Pinpoint the cell where the given text exists, returning its (x, y) midpoint coordinate. 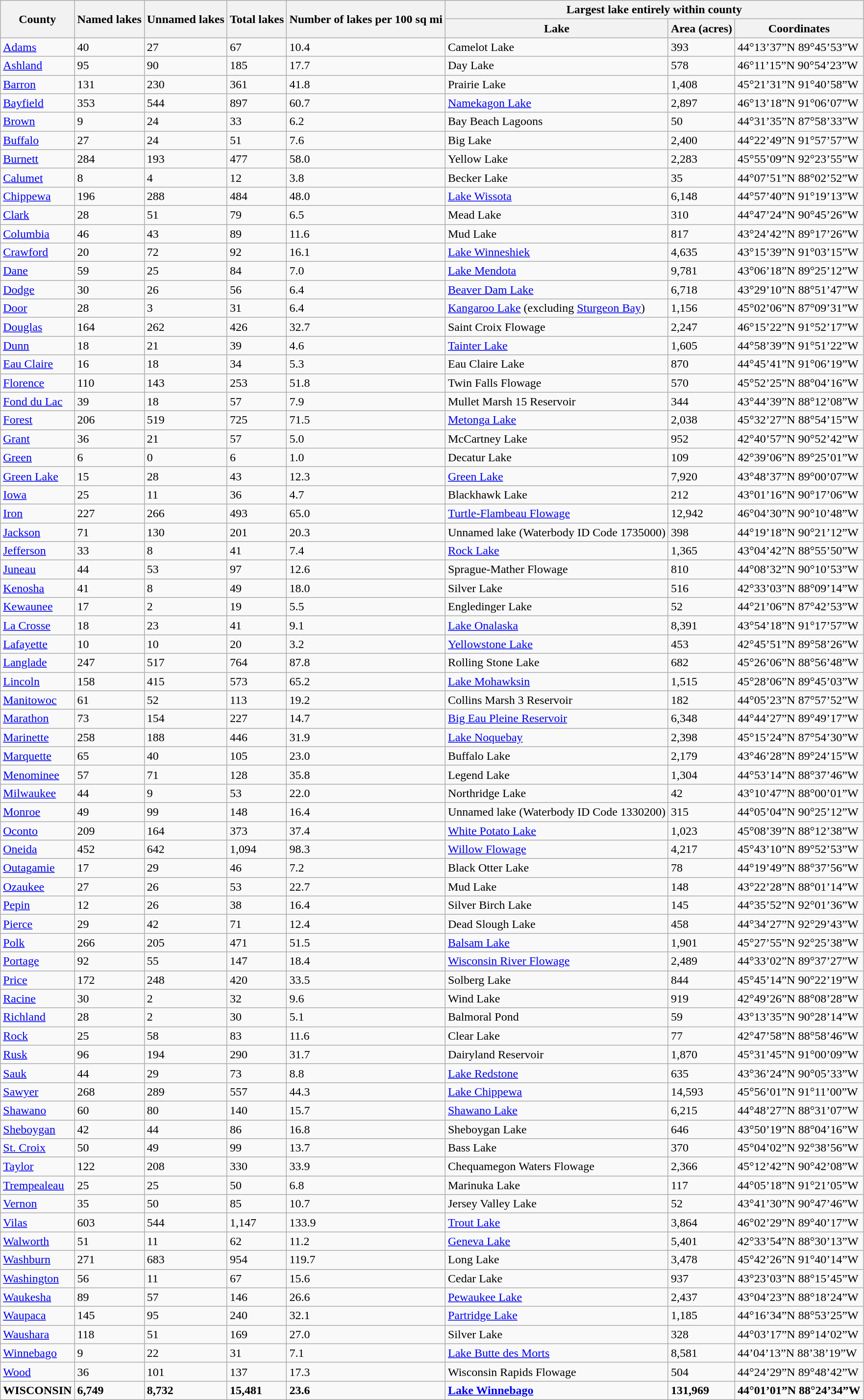
212 (701, 495)
43°41’30”N 90°47’46”W (799, 1204)
105 (257, 756)
1,870 (701, 1054)
484 (257, 196)
Lincoln (37, 681)
172 (109, 980)
Big Lake (557, 140)
Douglas (37, 327)
Turtle-Flambeau Flowage (557, 513)
373 (257, 831)
133.9 (366, 1223)
209 (109, 831)
18.4 (366, 961)
87.8 (366, 663)
Tainter Lake (557, 346)
Chequamegon Waters Flowage (557, 1167)
Richland (37, 1017)
Walworth (37, 1241)
453 (701, 644)
Florence (37, 383)
271 (109, 1260)
Lake Butte des Morts (557, 1353)
247 (109, 663)
Dunn (37, 346)
72 (185, 252)
St. Croix (37, 1148)
44°44’27”N 89°49’17”W (799, 719)
Bayfield (37, 103)
1,147 (257, 1223)
Twin Falls Flowage (557, 383)
2,366 (701, 1167)
Waushara (37, 1334)
154 (185, 719)
2,398 (701, 737)
240 (257, 1316)
113 (257, 700)
2,038 (701, 420)
43°46’28”N 89°24’15”W (799, 756)
897 (257, 103)
Namekagon Lake (557, 103)
43°29’10”N 88°51’47”W (799, 290)
97 (257, 570)
954 (257, 1260)
44°45’41”N 91°06’19”W (799, 364)
42°33’54”N 88°30’13”W (799, 1241)
2,179 (701, 756)
60 (109, 1110)
519 (185, 420)
23.6 (366, 1390)
570 (701, 383)
919 (701, 999)
Waupaca (37, 1316)
Wisconsin Rapids Flowage (557, 1372)
Fond du Lac (37, 401)
146 (257, 1297)
15.7 (366, 1110)
Dane (37, 271)
Blackhawk Lake (557, 495)
6.8 (366, 1185)
201 (257, 532)
62 (257, 1241)
44°31’35”N 87°58’33”W (799, 122)
32.7 (366, 327)
19 (257, 607)
Trempealeau (37, 1185)
Washington (37, 1278)
Manitowoc (37, 700)
Outagamie (37, 868)
43°48’37”N 89°00’07”W (799, 476)
La Crosse (37, 625)
415 (185, 681)
Adams (37, 47)
185 (257, 66)
Solberg Lake (557, 980)
60.7 (366, 103)
290 (257, 1054)
Marinuka Lake (557, 1185)
Rock (37, 1036)
45°42’26”N 91°40’14”W (799, 1260)
43°22’28”N 88°01’14”W (799, 887)
32.1 (366, 1316)
7.1 (366, 1353)
194 (185, 1054)
44°13’37”N 89°45’53”W (799, 47)
51.8 (366, 383)
Barron (37, 84)
205 (185, 943)
557 (257, 1092)
14.7 (366, 719)
208 (185, 1167)
16.8 (366, 1129)
15.6 (366, 1278)
Brown (37, 122)
6.2 (366, 122)
Forest (37, 420)
Prairie Lake (557, 84)
Sauk (37, 1073)
45°52’25”N 88°04’16”W (799, 383)
65.2 (366, 681)
78 (701, 868)
22.7 (366, 887)
33.5 (366, 980)
Pepin (37, 905)
393 (701, 47)
43°50’19”N 88°04’16”W (799, 1129)
Winnebago (37, 1353)
2,283 (701, 159)
Beaver Dam Lake (557, 290)
Langlade (37, 663)
Green (37, 457)
504 (701, 1372)
110 (109, 383)
34 (257, 364)
1,605 (701, 346)
119.7 (366, 1260)
79 (257, 215)
Taylor (37, 1167)
0 (185, 457)
12.3 (366, 476)
8.8 (366, 1073)
42°33’03”N 88°09’14”W (799, 588)
4 (185, 177)
10.7 (366, 1204)
Unnamed lake (Waterbody ID Code 1735000) (557, 532)
44°34’27”N 92°29’43”W (799, 924)
45°45’14”N 90°22’19”W (799, 980)
284 (109, 159)
Wind Lake (557, 999)
4,217 (701, 850)
45°43’10”N 89°52’53”W (799, 850)
45°02’06”N 87°09’31”W (799, 308)
117 (701, 1185)
253 (257, 383)
1,304 (701, 775)
7.2 (366, 868)
85 (257, 1204)
188 (185, 737)
8,732 (185, 1390)
3,478 (701, 1260)
48.0 (366, 196)
3,864 (701, 1223)
Willow Flowage (557, 850)
Trout Lake (557, 1223)
817 (701, 234)
42°47’58”N 88°58’46”W (799, 1036)
Shawano (37, 1110)
328 (701, 1334)
937 (701, 1278)
17.3 (366, 1372)
6,749 (109, 1390)
Ashland (37, 66)
84 (257, 271)
Chippewa (37, 196)
Lake Wissota (557, 196)
310 (701, 215)
Menominee (37, 775)
169 (257, 1334)
Washburn (37, 1260)
Calumet (37, 177)
Legend Lake (557, 775)
22 (185, 1353)
Mead Lake (557, 215)
98.3 (366, 850)
344 (701, 401)
Rusk (37, 1054)
44.3 (366, 1092)
43°54’18”N 91°17’57”W (799, 625)
44°53’14”N 88°37’46”W (799, 775)
31.7 (366, 1054)
Becker Lake (557, 177)
Unnamed lakes (185, 19)
9,781 (701, 271)
16 (109, 364)
42°40’57”N 90°52’42”W (799, 439)
258 (109, 737)
Unnamed lake (Waterbody ID Code 1330200) (557, 812)
58 (185, 1036)
65 (109, 756)
Crawford (37, 252)
Portage (37, 961)
143 (185, 383)
Dodge (37, 290)
Decatur Lake (557, 457)
Bass Lake (557, 1148)
44’04’13”N 88’38’19”W (799, 1353)
46°11’15”N 90°54’23”W (799, 66)
452 (109, 850)
44°03’17”N 89°14’02”W (799, 1334)
14,593 (701, 1092)
32 (257, 999)
44°01’01”N 88°24’34”W (799, 1390)
2,400 (701, 140)
Lake Winneshiek (557, 252)
Lake Mohawksin (557, 681)
77 (701, 1036)
Metonga Lake (557, 420)
642 (185, 850)
Yellow Lake (557, 159)
15 (109, 476)
1,365 (701, 551)
58.0 (366, 159)
Juneau (37, 570)
635 (701, 1073)
370 (701, 1148)
8,581 (701, 1353)
Iowa (37, 495)
646 (701, 1129)
61 (109, 700)
6,215 (701, 1110)
McCartney Lake (557, 439)
Total lakes (257, 19)
Largest lake entirely within county (654, 10)
Sheboygan (37, 1129)
18.0 (366, 588)
Kangaroo Lake (excluding Sturgeon Bay) (557, 308)
182 (701, 700)
Northridge Lake (557, 793)
Bay Beach Lagoons (557, 122)
WISCONSIN (37, 1390)
353 (109, 103)
5.3 (366, 364)
20.3 (366, 532)
248 (185, 980)
Cedar Lake (557, 1278)
44°05’04”N 90°25’12”W (799, 812)
7.4 (366, 551)
38 (257, 905)
Marathon (37, 719)
Marquette (37, 756)
45°08’39”N 88°12’38”W (799, 831)
43°06’18”N 89°25’12”W (799, 271)
44°35’52”N 92°01’36”W (799, 905)
22.0 (366, 793)
45°04’02”N 92°38’56”W (799, 1148)
Lake Winnebago (557, 1390)
45°32’27”N 88°54’15”W (799, 420)
6.5 (366, 215)
420 (257, 980)
7.9 (366, 401)
45°28’06”N 89°45’03”W (799, 681)
109 (701, 457)
5.5 (366, 607)
51.5 (366, 943)
43°15’39”N 91°03’15”W (799, 252)
517 (185, 663)
80 (185, 1110)
131,969 (701, 1390)
2,437 (701, 1297)
31.9 (366, 737)
Dead Slough Lake (557, 924)
12.6 (366, 570)
7.6 (366, 140)
45°26’06”N 88°56’48”W (799, 663)
289 (185, 1092)
3 (185, 308)
10.4 (366, 47)
Iron (37, 513)
Partridge Lake (557, 1316)
193 (185, 159)
83 (257, 1036)
952 (701, 439)
Lafayette (37, 644)
764 (257, 663)
4,635 (701, 252)
Burnett (37, 159)
315 (701, 812)
44°16’34”N 88°53’25”W (799, 1316)
27.0 (366, 1334)
45°31’45”N 91°00’09”W (799, 1054)
Monroe (37, 812)
Big Eau Pleine Reservoir (557, 719)
158 (109, 681)
44°05’18”N 91°21’05”W (799, 1185)
1.0 (366, 457)
5.0 (366, 439)
Jersey Valley Lake (557, 1204)
140 (257, 1110)
45°15’24”N 87°54’30”W (799, 737)
44°05’23”N 87°57’52”W (799, 700)
Wisconsin River Flowage (557, 961)
41.8 (366, 84)
43°44’39”N 88°12’08”W (799, 401)
43°10’47”N 88°00’01”W (799, 793)
Pewaukee Lake (557, 1297)
516 (701, 588)
44°47’24”N 90°45’26”W (799, 215)
45°56’01”N 91°11’00”W (799, 1092)
Jackson (37, 532)
1,185 (701, 1316)
Lake Chippewa (557, 1092)
147 (257, 961)
1,094 (257, 850)
65.0 (366, 513)
Kenosha (37, 588)
Mullet Marsh 15 Reservoir (557, 401)
118 (109, 1334)
130 (185, 532)
43°23’03”N 88°15’45”W (799, 1278)
Eau Claire Lake (557, 364)
Camelot Lake (557, 47)
Sawyer (37, 1092)
578 (701, 66)
477 (257, 159)
Polk (37, 943)
12.4 (366, 924)
12,942 (701, 513)
Long Lake (557, 1260)
46°02’29”N 89°40’17”W (799, 1223)
Pierce (37, 924)
43°04’23”N 88°18’24”W (799, 1297)
Lake Mendota (557, 271)
Oneida (37, 850)
Rock Lake (557, 551)
361 (257, 84)
Lake Redstone (557, 1073)
844 (701, 980)
Yellowstone Lake (557, 644)
42°39’06”N 89°25’01”W (799, 457)
44°22’49”N 91°57’57”W (799, 140)
44°19’49”N 88°37’56”W (799, 868)
44°33’02”N 89°37’27”W (799, 961)
Engledinger Lake (557, 607)
Price (37, 980)
45°12’42”N 90°42’08”W (799, 1167)
2,247 (701, 327)
603 (109, 1223)
101 (185, 1372)
Racine (37, 999)
White Potato Lake (557, 831)
45°55’09”N 92°23’55”W (799, 159)
137 (257, 1372)
Vernon (37, 1204)
Grant (37, 439)
725 (257, 420)
13.7 (366, 1148)
Columbia (37, 234)
6,718 (701, 290)
206 (109, 420)
Kewaunee (37, 607)
Buffalo Lake (557, 756)
Clark (37, 215)
2,897 (701, 103)
Waukesha (37, 1297)
131 (109, 84)
Named lakes (109, 19)
46°15’22”N 91°52’17”W (799, 327)
6,148 (701, 196)
Wood (37, 1372)
7,920 (701, 476)
Oconto (37, 831)
471 (257, 943)
42°49’26”N 88°08’28”W (799, 999)
573 (257, 681)
Milwaukee (37, 793)
16.1 (366, 252)
1,901 (701, 943)
Black Otter Lake (557, 868)
Geneva Lake (557, 1241)
4.7 (366, 495)
230 (185, 84)
Dairyland Reservoir (557, 1054)
Saint Croix Flowage (557, 327)
458 (701, 924)
1,408 (701, 84)
Sprague-Mather Flowage (557, 570)
288 (185, 196)
44°08’32”N 90°10’53”W (799, 570)
Collins Marsh 3 Reservoir (557, 700)
96 (109, 1054)
Lake Onalaska (557, 625)
810 (701, 570)
Door (37, 308)
43°04’42”N 88°55’50”W (799, 551)
43°36’24”N 90°05’33”W (799, 1073)
6,348 (701, 719)
Marinette (37, 737)
44°58’39”N 91°51’22”W (799, 346)
Buffalo (37, 140)
Vilas (37, 1223)
County (37, 19)
Eau Claire (37, 364)
44°19’18”N 90°21’12”W (799, 532)
5.1 (366, 1017)
26.6 (366, 1297)
128 (257, 775)
9.6 (366, 999)
35.8 (366, 775)
43°24’42”N 89°17’26”W (799, 234)
Lake (557, 28)
23 (185, 625)
46°13’18”N 91°06’07”W (799, 103)
398 (701, 532)
33.9 (366, 1167)
Day Lake (557, 66)
Area (acres) (701, 28)
45°21’31”N 91°40’58”W (799, 84)
Jefferson (37, 551)
493 (257, 513)
3.8 (366, 177)
9.1 (366, 625)
Shawano Lake (557, 1110)
683 (185, 1260)
3.2 (366, 644)
7.0 (366, 271)
46°04’30”N 90°10’48”W (799, 513)
44°07’51”N 88°02’52”W (799, 177)
196 (109, 196)
Clear Lake (557, 1036)
870 (701, 364)
Ozaukee (37, 887)
55 (185, 961)
11.2 (366, 1241)
2,489 (701, 961)
Silver Birch Lake (557, 905)
Coordinates (799, 28)
446 (257, 737)
43°01’16”N 90°17’06”W (799, 495)
1,023 (701, 831)
Rolling Stone Lake (557, 663)
5,401 (701, 1241)
330 (257, 1167)
44°48’27”N 88°31’07”W (799, 1110)
43°13’35”N 90°28’14”W (799, 1017)
1,515 (701, 681)
37.4 (366, 831)
71.5 (366, 420)
19.2 (366, 700)
15,481 (257, 1390)
262 (185, 327)
44°24’29”N 89°48’42”W (799, 1372)
Sheboygan Lake (557, 1129)
426 (257, 327)
8,391 (701, 625)
90 (185, 66)
Number of lakes per 100 sq mi (366, 19)
122 (109, 1167)
1,156 (701, 308)
44°21’06”N 87°42’53”W (799, 607)
44°57’40”N 91°19’13”W (799, 196)
682 (701, 663)
86 (257, 1129)
4.6 (366, 346)
23.0 (366, 756)
268 (109, 1092)
45°27’55”N 92°25’38”W (799, 943)
Balsam Lake (557, 943)
Lake Noquebay (557, 737)
Balmoral Pond (557, 1017)
42°45’51”N 89°58’26”W (799, 644)
17.7 (366, 66)
